Search for the cell housing the specified text and yield its (x, y) center coordinate. 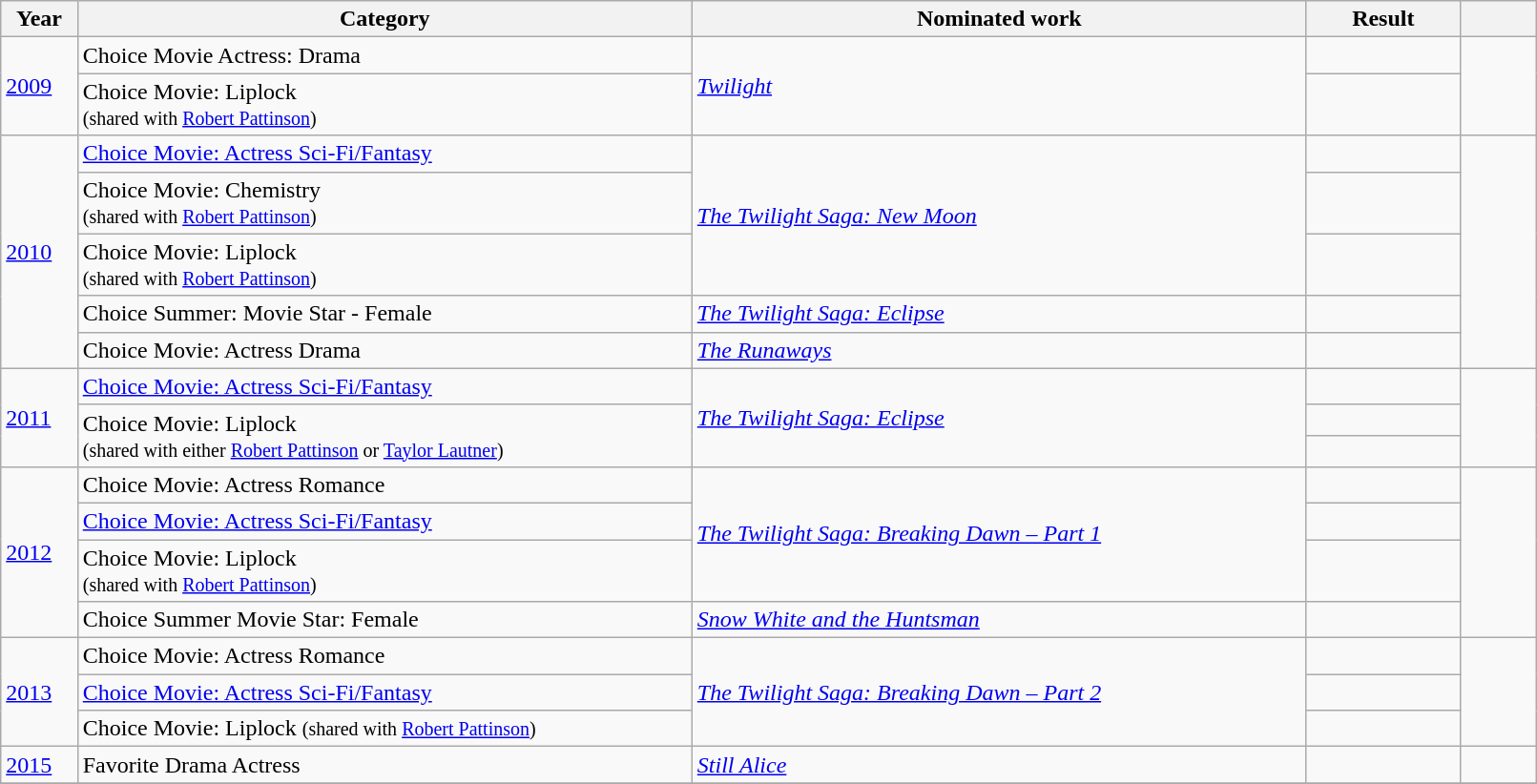
Snow White and the Huntsman (999, 620)
Choice Movie: Actress Drama (384, 350)
Choice Summer Movie Star: Female (384, 620)
Nominated work (999, 19)
Choice Summer: Movie Star - Female (384, 314)
Twilight (999, 86)
2015 (39, 765)
The Twilight Saga: Breaking Dawn – Part 2 (999, 692)
Year (39, 19)
Choice Movie: Chemistry(shared with Robert Pattinson) (384, 202)
2013 (39, 692)
Choice Movie: Liplock(shared with either Robert Pattinson or Taylor Lautner) (384, 435)
The Runaways (999, 350)
2010 (39, 252)
2011 (39, 418)
2012 (39, 551)
Category (384, 19)
The Twilight Saga: New Moon (999, 216)
Favorite Drama Actress (384, 765)
2009 (39, 86)
Still Alice (999, 765)
Choice Movie Actress: Drama (384, 55)
The Twilight Saga: Breaking Dawn – Part 1 (999, 534)
Choice Movie: Liplock (shared with Robert Pattinson) (384, 729)
Result (1383, 19)
